Return the (X, Y) coordinate for the center point of the cell that contains the specified text.  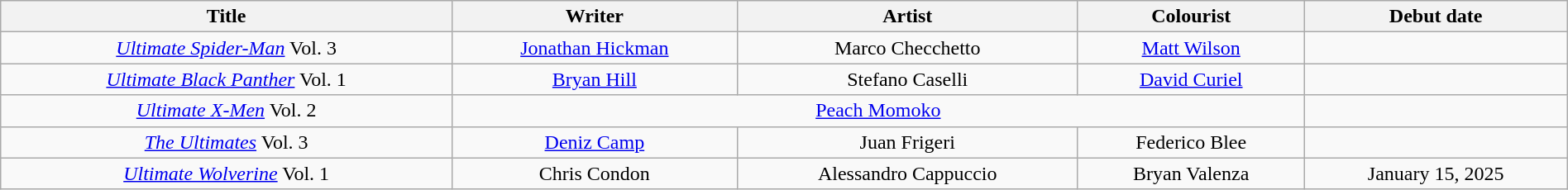
Alessandro Cappuccio (907, 173)
Artist (907, 17)
Marco Checchetto (907, 48)
Juan Frigeri (907, 142)
Ultimate Spider-Man Vol. 3 (227, 48)
Ultimate Wolverine Vol. 1 (227, 173)
Title (227, 17)
Deniz Camp (595, 142)
Stefano Caselli (907, 79)
Bryan Hill (595, 79)
Peach Momoko (878, 111)
Bryan Valenza (1191, 173)
Jonathan Hickman (595, 48)
Chris Condon (595, 173)
Debut date (1436, 17)
Ultimate X-Men Vol. 2 (227, 111)
Federico Blee (1191, 142)
The Ultimates Vol. 3 (227, 142)
January 15, 2025 (1436, 173)
David Curiel (1191, 79)
Ultimate Black Panther Vol. 1 (227, 79)
Matt Wilson (1191, 48)
Colourist (1191, 17)
Writer (595, 17)
